Detect which cell encompasses the target text, then output its [x, y] center coordinate. 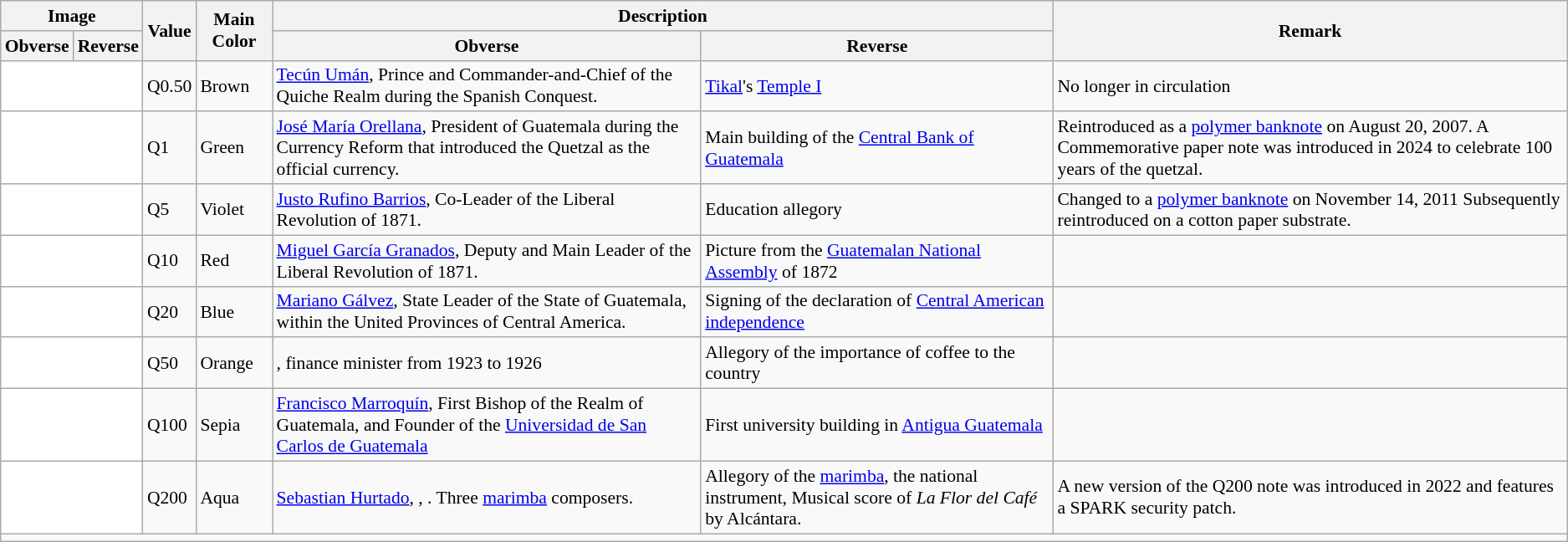
Red [234, 261]
Allegory of the importance of coffee to the country [876, 363]
Aqua [234, 497]
Sebastian Hurtado, , . Three marimba composers. [487, 497]
Tikal's Temple I [876, 85]
Value [169, 30]
Changed to a polymer banknote on November 14, 2011 Subsequently reintroduced on a cotton paper substrate. [1310, 209]
Orange [234, 363]
A new version of the Q200 note was introduced in 2022 and features a SPARK security patch. [1310, 497]
Image [72, 16]
Education allegory [876, 209]
Q0.50 [169, 85]
Q200 [169, 497]
Justo Rufino Barrios, Co-Leader of the Liberal Revolution of 1871. [487, 209]
Q5 [169, 209]
, finance minister from 1923 to 1926 [487, 363]
First university building in Antigua Guatemala [876, 425]
Q100 [169, 425]
José María Orellana, President of Guatemala during the Currency Reform that introduced the Quetzal as the official currency. [487, 149]
Picture from the Guatemalan National Assembly of 1872 [876, 261]
Blue [234, 311]
Violet [234, 209]
Mariano Gálvez, State Leader of the State of Guatemala, within the United Provinces of Central America. [487, 311]
No longer in circulation [1310, 85]
Green [234, 149]
Q1 [169, 149]
Allegory of the marimba, the national instrument, Musical score of La Flor del Café by Alcántara. [876, 497]
Miguel García Granados, Deputy and Main Leader of the Liberal Revolution of 1871. [487, 261]
Francisco Marroquín, First Bishop of the Realm of Guatemala, and Founder of the Universidad de San Carlos de Guatemala [487, 425]
Q20 [169, 311]
Remark [1310, 30]
Description [663, 16]
Signing of the declaration of Central American independence [876, 311]
Q10 [169, 261]
Tecún Umán, Prince and Commander-and-Chief of the Quiche Realm during the Spanish Conquest. [487, 85]
Sepia [234, 425]
Reintroduced as a polymer banknote on August 20, 2007. A Commemorative paper note was introduced in 2024 to celebrate 100 years of the quetzal. [1310, 149]
Brown [234, 85]
Q50 [169, 363]
Main building of the Central Bank of Guatemala [876, 149]
Main Color [234, 30]
